Pinpoint the cell where the given text exists, returning its (x, y) midpoint coordinate. 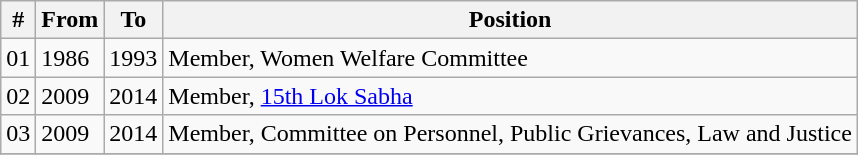
1993 (134, 58)
Position (510, 20)
# (18, 20)
Member, Committee on Personnel, Public Grievances, Law and Justice (510, 134)
01 (18, 58)
Member, 15th Lok Sabha (510, 96)
03 (18, 134)
From (70, 20)
1986 (70, 58)
To (134, 20)
02 (18, 96)
Member, Women Welfare Committee (510, 58)
